Pinpoint the cell where the given text exists, returning its [X, Y] midpoint coordinate. 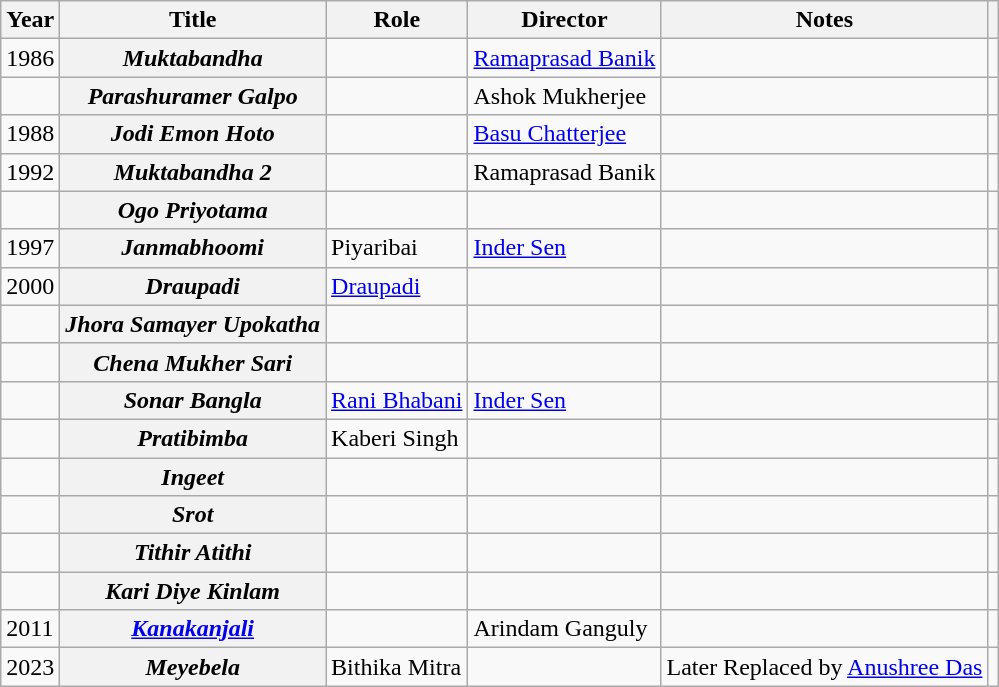
2000 [30, 286]
2023 [30, 667]
Pratibimba [193, 438]
Kari Diye Kinlam [193, 591]
Piyaribai [397, 248]
1986 [30, 58]
Muktabandha 2 [193, 172]
Sonar Bangla [193, 400]
Chena Mukher Sari [193, 362]
1988 [30, 134]
Arindam Ganguly [564, 629]
Later Replaced by Anushree Das [824, 667]
Ogo Priyotama [193, 210]
Tithir Atithi [193, 553]
Muktabandha [193, 58]
2011 [30, 629]
Role [397, 20]
Parashuramer Galpo [193, 96]
Jhora Samayer Upokatha [193, 324]
Ingeet [193, 477]
Bithika Mitra [397, 667]
Director [564, 20]
Jodi Emon Hoto [193, 134]
Srot [193, 515]
Year [30, 20]
Title [193, 20]
Notes [824, 20]
Kanakanjali [193, 629]
Janmabhoomi [193, 248]
1992 [30, 172]
Kaberi Singh [397, 438]
Ashok Mukherjee [564, 96]
1997 [30, 248]
Meyebela [193, 667]
Basu Chatterjee [564, 134]
Rani Bhabani [397, 400]
